From the cell containing the given text, extract its center point as (x, y) coordinate. 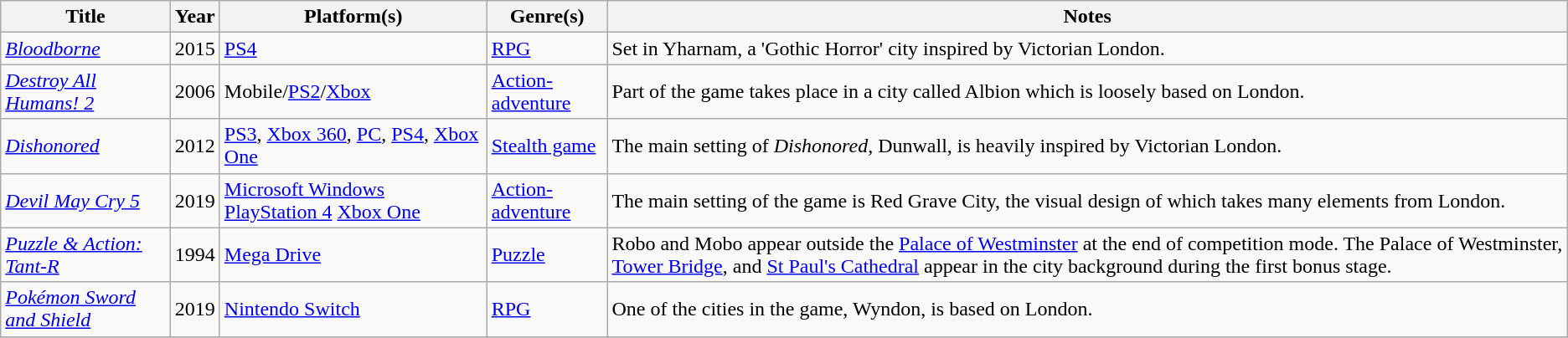
The main setting of the game is Red Grave City, the visual design of which takes many elements from London. (1087, 201)
Puzzle & Action: Tant-R (85, 254)
Stealth game (547, 146)
2006 (194, 92)
Mega Drive (353, 254)
Platform(s) (353, 17)
Nintendo Switch (353, 310)
Genre(s) (547, 17)
Year (194, 17)
PS4 (353, 49)
Pokémon Sword and Shield (85, 310)
Part of the game takes place in a city called Albion which is loosely based on London. (1087, 92)
Title (85, 17)
Devil May Cry 5 (85, 201)
Notes (1087, 17)
Puzzle (547, 254)
PS3, Xbox 360, PC, PS4, Xbox One (353, 146)
Mobile/PS2/Xbox (353, 92)
One of the cities in the game, Wyndon, is based on London. (1087, 310)
1994 (194, 254)
Microsoft Windows PlayStation 4 Xbox One (353, 201)
2012 (194, 146)
Set in Yharnam, a 'Gothic Horror' city inspired by Victorian London. (1087, 49)
Destroy All Humans! 2 (85, 92)
2015 (194, 49)
The main setting of Dishonored, Dunwall, is heavily inspired by Victorian London. (1087, 146)
Dishonored (85, 146)
Bloodborne (85, 49)
